Pinpoint the cell where the given text exists, returning its (X, Y) midpoint coordinate. 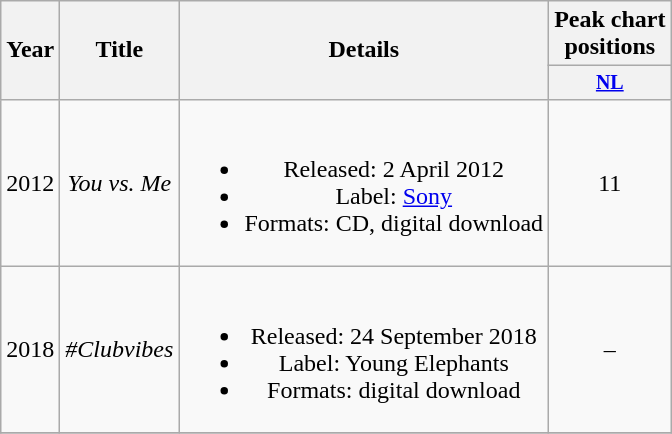
2012 (30, 182)
NL (610, 82)
#Clubvibes (120, 350)
Released: 24 September 2018Label: Young ElephantsFormats: digital download (364, 350)
Year (30, 50)
2018 (30, 350)
Title (120, 50)
11 (610, 182)
Peak chartpositions (610, 34)
Released: 2 April 2012Label: SonyFormats: CD, digital download (364, 182)
– (610, 350)
Details (364, 50)
You vs. Me (120, 182)
